Determine the (x, y) coordinate at the center of the cell enclosing the given text.  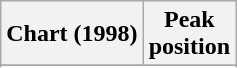
Peakposition (189, 34)
Chart (1998) (72, 34)
